Detect which cell encompasses the target text, then output its (x, y) center coordinate. 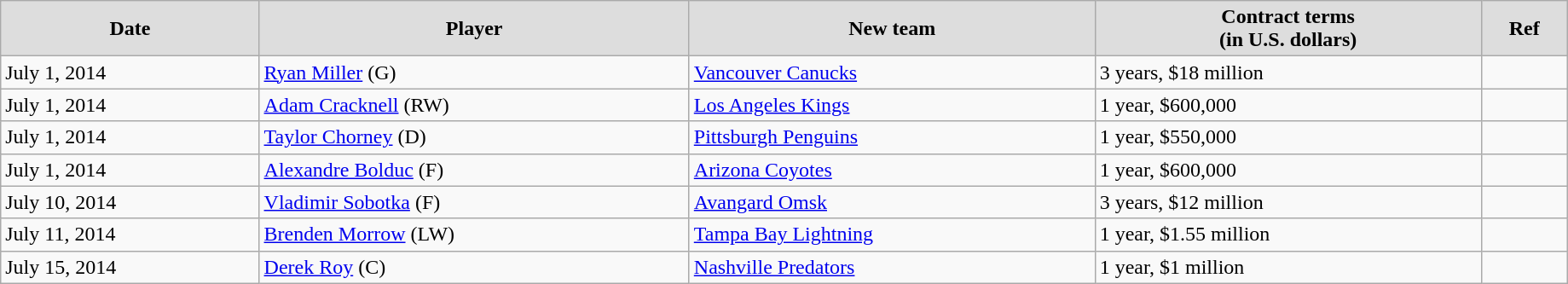
July 10, 2014 (130, 202)
Taylor Chorney (D) (474, 137)
3 years, $18 million (1287, 72)
New team (892, 29)
Avangard Omsk (892, 202)
Vladimir Sobotka (F) (474, 202)
July 15, 2014 (130, 267)
Adam Cracknell (RW) (474, 105)
July 11, 2014 (130, 235)
Pittsburgh Penguins (892, 137)
1 year, $1 million (1287, 267)
Player (474, 29)
Los Angeles Kings (892, 105)
Ref (1525, 29)
Vancouver Canucks (892, 72)
3 years, $12 million (1287, 202)
Date (130, 29)
Nashville Predators (892, 267)
Derek Roy (C) (474, 267)
Ryan Miller (G) (474, 72)
Contract terms(in U.S. dollars) (1287, 29)
Tampa Bay Lightning (892, 235)
Arizona Coyotes (892, 170)
1 year, $550,000 (1287, 137)
Alexandre Bolduc (F) (474, 170)
Brenden Morrow (LW) (474, 235)
1 year, $1.55 million (1287, 235)
